Output the [X, Y] coordinate of the center of the cell containing the given text.  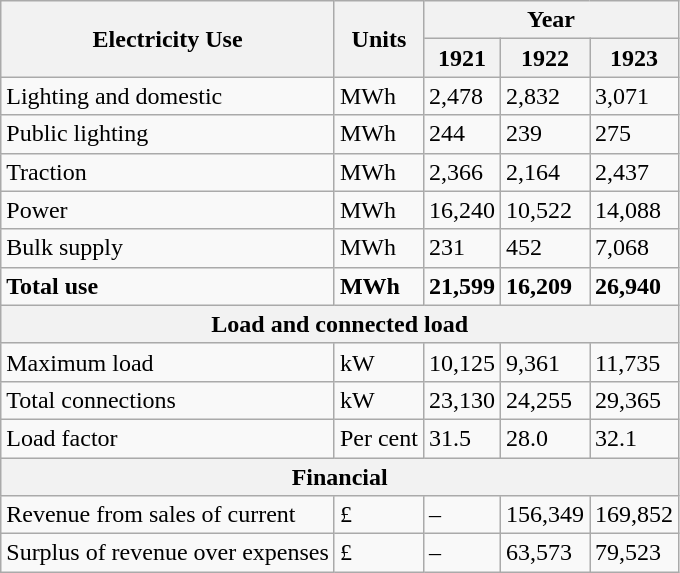
79,523 [634, 553]
Load factor [168, 438]
Total connections [168, 400]
452 [544, 248]
239 [544, 134]
2,164 [544, 172]
Load and connected load [340, 324]
Revenue from sales of current [168, 515]
1922 [544, 58]
2,478 [462, 96]
Financial [340, 477]
7,068 [634, 248]
231 [462, 248]
29,365 [634, 400]
169,852 [634, 515]
10,125 [462, 362]
2,437 [634, 172]
2,832 [544, 96]
Traction [168, 172]
275 [634, 134]
Power [168, 210]
Lighting and domestic [168, 96]
Maximum load [168, 362]
23,130 [462, 400]
Year [550, 20]
32.1 [634, 438]
156,349 [544, 515]
1921 [462, 58]
9,361 [544, 362]
11,735 [634, 362]
Public lighting [168, 134]
2,366 [462, 172]
31.5 [462, 438]
21,599 [462, 286]
244 [462, 134]
28.0 [544, 438]
14,088 [634, 210]
3,071 [634, 96]
24,255 [544, 400]
Per cent [378, 438]
Surplus of revenue over expenses [168, 553]
16,209 [544, 286]
10,522 [544, 210]
Units [378, 39]
Electricity Use [168, 39]
1923 [634, 58]
26,940 [634, 286]
16,240 [462, 210]
63,573 [544, 553]
Total use [168, 286]
Bulk supply [168, 248]
